Provide the [x, y] coordinate of the cell's center where the given text is located.  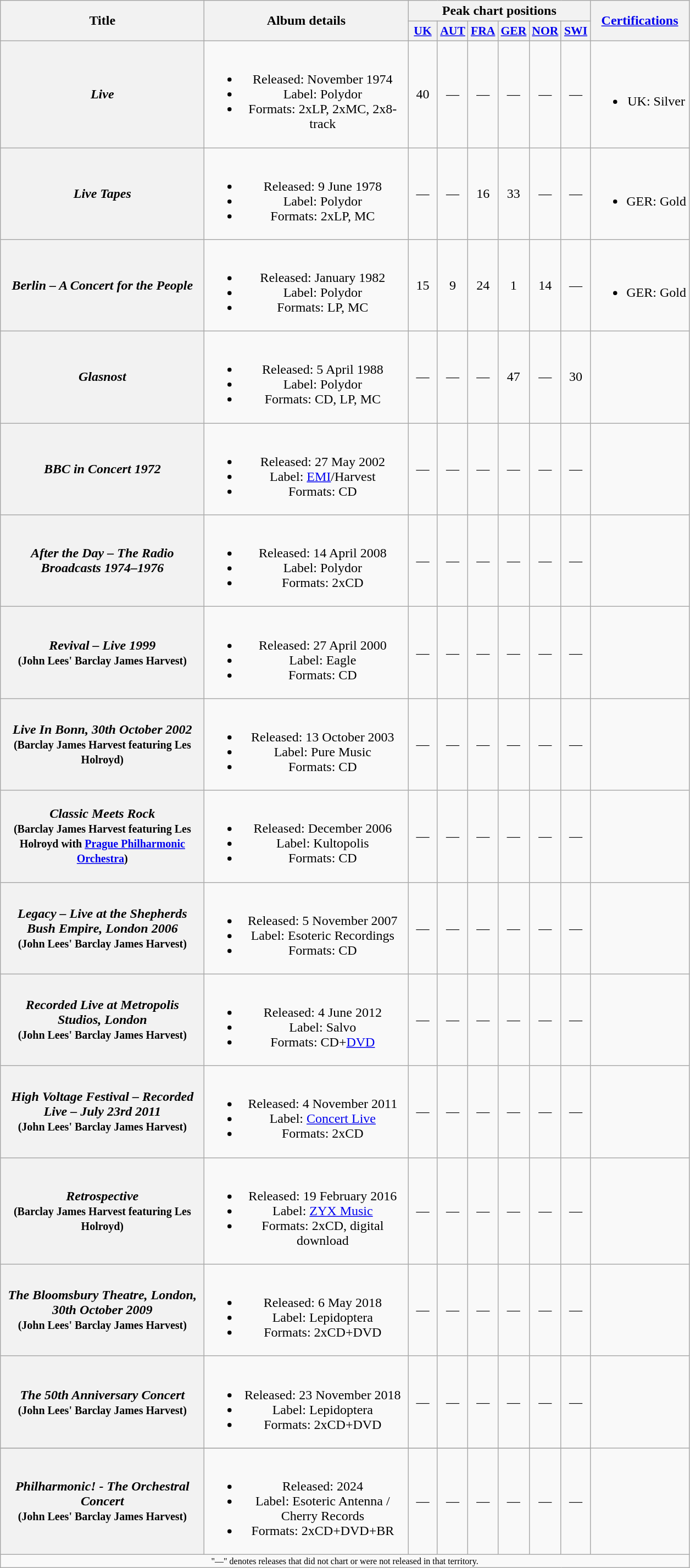
FRA [483, 31]
Released: 27 May 2002Label: EMI/HarvestFormats: CD [307, 469]
47 [513, 377]
Philharmonic! - The Orchestral Concert(John Lees' Barclay James Harvest) [102, 1501]
GER [513, 31]
Legacy – Live at the Shepherds Bush Empire, London 2006(John Lees' Barclay James Harvest) [102, 928]
Released: 9 June 1978Label: PolydorFormats: 2xLP, MC [307, 193]
Released: 2024Label: Esoteric Antenna / Cherry RecordsFormats: 2xCD+DVD+BR [307, 1501]
Released: 6 May 2018Label: LepidopteraFormats: 2xCD+DVD [307, 1310]
Released: 27 April 2000Label: EagleFormats: CD [307, 653]
Live [102, 94]
Released: 23 November 2018Label: LepidopteraFormats: 2xCD+DVD [307, 1401]
Retrospective(Barclay James Harvest featuring Les Holroyd) [102, 1211]
Released: 5 April 1988Label: PolydorFormats: CD, LP, MC [307, 377]
NOR [545, 31]
Classic Meets Rock(Barclay James Harvest featuring Les Holroyd with Prague Philharmonic Orchestra) [102, 836]
High Voltage Festival – Recorded Live – July 23rd 2011(John Lees' Barclay James Harvest) [102, 1111]
"—" denotes releases that did not chart or were not released in that territory. [345, 1561]
30 [576, 377]
Released: 14 April 2008Label: PolydorFormats: 2xCD [307, 561]
Released: December 2006Label: KultopolisFormats: CD [307, 836]
UK [423, 31]
AUT [453, 31]
16 [483, 193]
9 [453, 286]
15 [423, 286]
24 [483, 286]
SWI [576, 31]
Recorded Live at Metropolis Studios, London(John Lees' Barclay James Harvest) [102, 1020]
Certifications [640, 21]
Title [102, 21]
40 [423, 94]
UK: Silver [640, 94]
Released: November 1974Label: PolydorFormats: 2xLP, 2xMC, 2x8-track [307, 94]
Released: 19 February 2016Label: ZYX MusicFormats: 2xCD, digital download [307, 1211]
Released: 4 June 2012Label: SalvoFormats: CD+DVD [307, 1020]
Berlin – A Concert for the People [102, 286]
Released: January 1982Label: PolydorFormats: LP, MC [307, 286]
Revival – Live 1999(John Lees' Barclay James Harvest) [102, 653]
After the Day – The Radio Broadcasts 1974–1976 [102, 561]
Glasnost [102, 377]
33 [513, 193]
The 50th Anniversary Concert(John Lees' Barclay James Harvest) [102, 1401]
Album details [307, 21]
Peak chart positions [499, 11]
1 [513, 286]
Released: 13 October 2003Label: Pure MusicFormats: CD [307, 744]
Released: 4 November 2011Label: Concert LiveFormats: 2xCD [307, 1111]
Live In Bonn, 30th October 2002(Barclay James Harvest featuring Les Holroyd) [102, 744]
Released: 5 November 2007Label: Esoteric RecordingsFormats: CD [307, 928]
14 [545, 286]
BBC in Concert 1972 [102, 469]
The Bloomsbury Theatre, London, 30th October 2009(John Lees' Barclay James Harvest) [102, 1310]
Live Tapes [102, 193]
